Scan for the cell matching the given text and deliver its (x, y) coordinate at center. 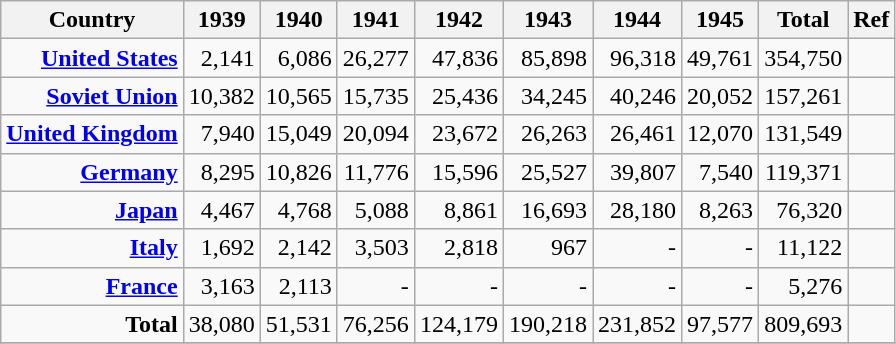
23,672 (458, 134)
4,768 (298, 210)
7,940 (222, 134)
96,318 (636, 58)
16,693 (548, 210)
15,049 (298, 134)
5,276 (804, 286)
2,142 (298, 248)
51,531 (298, 324)
2,818 (458, 248)
131,549 (804, 134)
8,263 (720, 210)
3,503 (376, 248)
Ref (872, 20)
26,461 (636, 134)
1943 (548, 20)
15,735 (376, 96)
354,750 (804, 58)
10,826 (298, 172)
85,898 (548, 58)
76,256 (376, 324)
47,836 (458, 58)
38,080 (222, 324)
40,246 (636, 96)
12,070 (720, 134)
1941 (376, 20)
1944 (636, 20)
United Kingdom (92, 134)
1,692 (222, 248)
2,141 (222, 58)
809,693 (804, 324)
231,852 (636, 324)
28,180 (636, 210)
190,218 (548, 324)
Country (92, 20)
34,245 (548, 96)
1940 (298, 20)
49,761 (720, 58)
Italy (92, 248)
20,094 (376, 134)
76,320 (804, 210)
25,436 (458, 96)
967 (548, 248)
1939 (222, 20)
25,527 (548, 172)
97,577 (720, 324)
157,261 (804, 96)
26,277 (376, 58)
4,467 (222, 210)
2,113 (298, 286)
124,179 (458, 324)
20,052 (720, 96)
3,163 (222, 286)
7,540 (720, 172)
6,086 (298, 58)
Germany (92, 172)
United States (92, 58)
10,565 (298, 96)
Soviet Union (92, 96)
8,295 (222, 172)
Japan (92, 210)
France (92, 286)
1945 (720, 20)
8,861 (458, 210)
1942 (458, 20)
39,807 (636, 172)
5,088 (376, 210)
26,263 (548, 134)
119,371 (804, 172)
15,596 (458, 172)
11,122 (804, 248)
10,382 (222, 96)
11,776 (376, 172)
